Return [X, Y] of the center of cell containing provided text 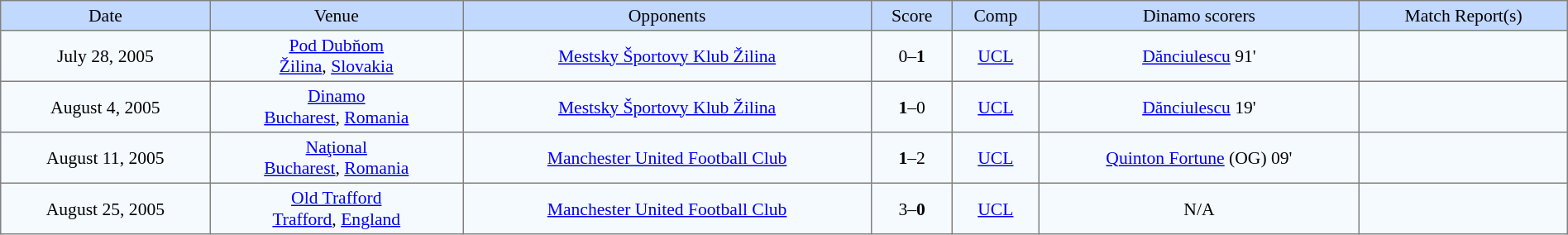
NaţionalBucharest, Romania [337, 158]
Score [912, 16]
0–1 [912, 56]
Pod DubňomŽilina, Slovakia [337, 56]
August 11, 2005 [106, 158]
Dinamo scorers [1199, 16]
Old TraffordTrafford, England [337, 209]
Dănciulescu 91' [1199, 56]
DinamoBucharest, Romania [337, 107]
Dănciulescu 19' [1199, 107]
3–0 [912, 209]
Match Report(s) [1464, 16]
N/A [1199, 209]
1–2 [912, 158]
July 28, 2005 [106, 56]
Date [106, 16]
Venue [337, 16]
1–0 [912, 107]
Opponents [667, 16]
Comp [996, 16]
August 4, 2005 [106, 107]
Quinton Fortune (OG) 09' [1199, 158]
August 25, 2005 [106, 209]
